Output the [x, y] coordinate of the center of the cell containing the given text.  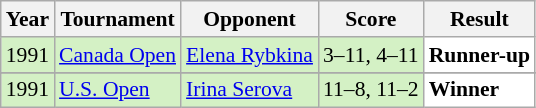
Year [28, 19]
Tournament [118, 19]
Opponent [250, 19]
Elena Rybkina [250, 55]
Runner-up [480, 55]
Score [371, 19]
Irina Serova [250, 90]
U.S. Open [118, 90]
Result [480, 19]
Winner [480, 90]
Canada Open [118, 55]
11–8, 11–2 [371, 90]
3–11, 4–11 [371, 55]
